Return [X, Y] of the center of cell containing provided text 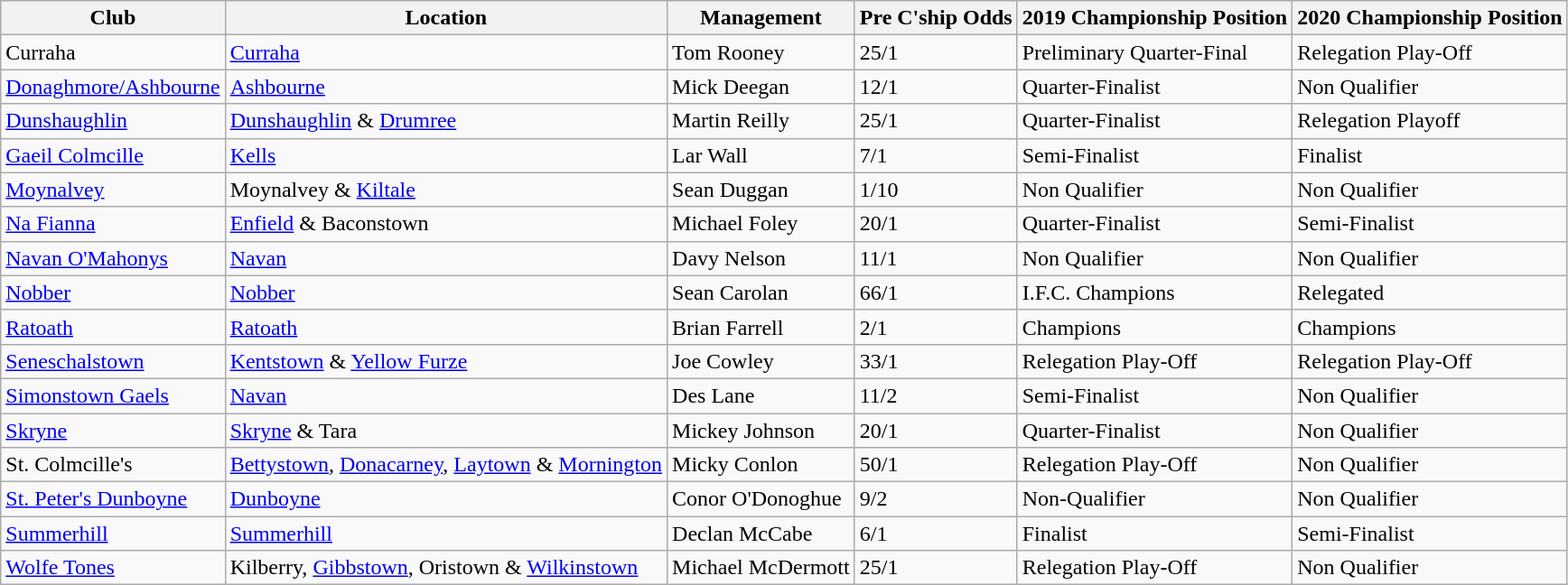
Donaghmore/Ashbourne [113, 87]
Location [446, 18]
Kells [446, 155]
Enfield & Baconstown [446, 224]
Skryne & Tara [446, 431]
Club [113, 18]
Tom Rooney [761, 52]
2019 Championship Position [1154, 18]
Wolfe Tones [113, 568]
66/1 [936, 292]
Moynalvey & Kiltale [446, 190]
Moynalvey [113, 190]
Bettystown, Donacarney, Laytown & Mornington [446, 465]
2020 Championship Position [1430, 18]
Pre C'ship Odds [936, 18]
7/1 [936, 155]
11/2 [936, 395]
Gaeil Colmcille [113, 155]
Brian Farrell [761, 327]
Relegated [1430, 292]
9/2 [936, 499]
Management [761, 18]
Skryne [113, 431]
33/1 [936, 361]
Relegation Playoff [1430, 121]
Seneschalstown [113, 361]
Navan O'Mahonys [113, 258]
St. Peter's Dunboyne [113, 499]
1/10 [936, 190]
11/1 [936, 258]
Sean Carolan [761, 292]
Dunboyne [446, 499]
St. Colmcille's [113, 465]
Davy Nelson [761, 258]
Non-Qualifier [1154, 499]
Kentstown & Yellow Furze [446, 361]
Mickey Johnson [761, 431]
Michael Foley [761, 224]
Dunshaughlin [113, 121]
12/1 [936, 87]
Declan McCabe [761, 534]
Michael McDermott [761, 568]
2/1 [936, 327]
Lar Wall [761, 155]
Na Fianna [113, 224]
Kilberry, Gibbstown, Oristown & Wilkinstown [446, 568]
Ashbourne [446, 87]
Joe Cowley [761, 361]
Sean Duggan [761, 190]
Martin Reilly [761, 121]
50/1 [936, 465]
I.F.C. Champions [1154, 292]
Simonstown Gaels [113, 395]
6/1 [936, 534]
Mick Deegan [761, 87]
Conor O'Donoghue [761, 499]
Micky Conlon [761, 465]
Dunshaughlin & Drumree [446, 121]
Des Lane [761, 395]
Preliminary Quarter-Final [1154, 52]
